Locate the cell with the specified text and output its [x, y] center coordinate. 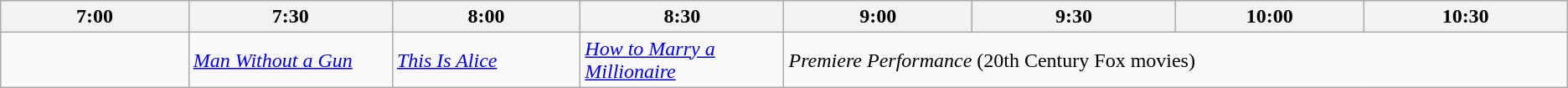
How to Marry a Millionaire [682, 60]
10:30 [1466, 17]
9:30 [1074, 17]
Premiere Performance (20th Century Fox movies) [1176, 60]
9:00 [878, 17]
7:00 [95, 17]
This Is Alice [486, 60]
10:00 [1270, 17]
8:00 [486, 17]
8:30 [682, 17]
7:30 [290, 17]
Man Without a Gun [290, 60]
